Pinpoint the cell where the given text exists, returning its (x, y) midpoint coordinate. 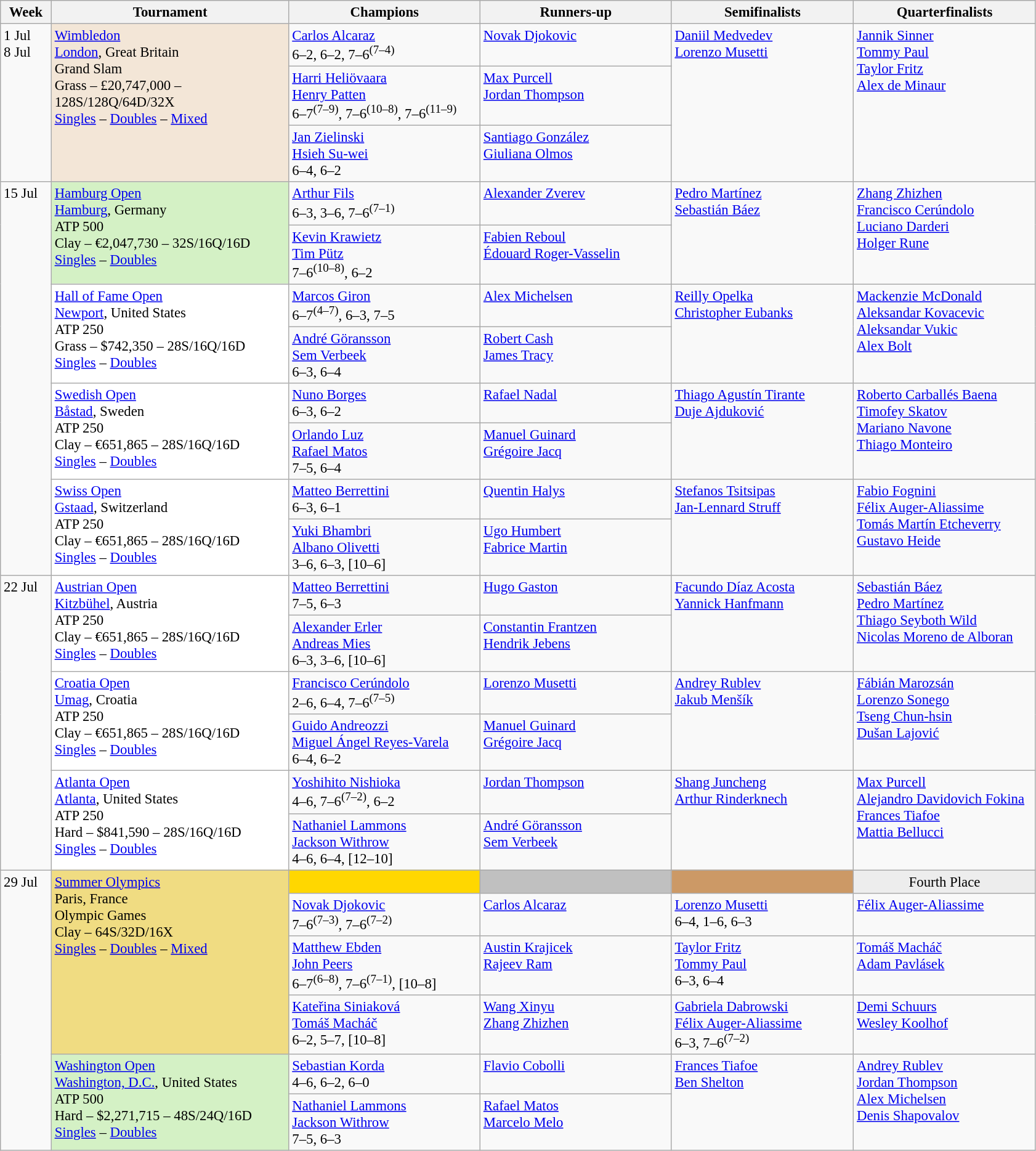
Semifinalists (763, 12)
Tomáš Macháč Adam Pavlásek (945, 966)
Demi Schuurs Wesley Koolhof (945, 1025)
Orlando Luz Rafael Matos 7–5, 6–4 (384, 451)
Mackenzie McDonald Aleksandar Kovacevic Aleksandar Vukic Alex Bolt (945, 334)
Alexander Zverev (577, 203)
Lorenzo Musetti (577, 693)
Fábián Marozsán Lorenzo Sonego Tseng Chun-hsin Dušan Lajović (945, 721)
Félix Auger-Aliassime (945, 914)
André Göransson Sem Verbeek (577, 842)
André Göransson Sem Verbeek 6–3, 6–4 (384, 355)
Frances Tiafoe Ben Shelton (763, 1102)
Daniil Medvedev Lorenzo Musetti (763, 104)
Pedro Martínez Sebastián Báez (763, 233)
Marcos Giron 6–7(4–7), 6–3, 7–5 (384, 306)
Nuno Borges 6–3, 6–2 (384, 403)
Austrian OpenKitzbühel, AustriaATP 250Clay – €651,865 – 28S/16Q/16DSingles – Doubles (170, 624)
Yuki Bhambri Albano Olivetti 3–6, 6–3, [10–6] (384, 547)
Rafael Matos Marcelo Melo (577, 1123)
Fourth Place (945, 882)
Harri Heliövaara Henry Patten 6–7(7–9), 7–6(10–8), 7–6(11–9) (384, 96)
Rafael Nadal (577, 403)
Lorenzo Musetti 6–4, 1–6, 6–3 (763, 914)
Wang Xinyu Zhang Zhizhen (577, 1025)
Quarterfinalists (945, 12)
Jannik Sinner Tommy Paul Taylor Fritz Alex de Minaur (945, 104)
Hall of Fame OpenNewport, United StatesATP 250Grass – $742,350 – 28S/16Q/16DSingles – Doubles (170, 334)
Swiss OpenGstaad, SwitzerlandATP 250Clay – €651,865 – 28S/16Q/16DSingles – Doubles (170, 527)
Matteo Berrettini 7–5, 6–3 (384, 595)
Reilly Opelka Christopher Eubanks (763, 334)
Quentin Halys (577, 499)
15 Jul (26, 380)
Robert Cash James Tracy (577, 355)
Max Purcell Jordan Thompson (577, 96)
Week (26, 12)
Max Purcell Alejandro Davidovich Fokina Frances Tiafoe Mattia Bellucci (945, 821)
Matteo Berrettini 6–3, 6–1 (384, 499)
Hamburg OpenHamburg, GermanyATP 500Clay – €2,047,730 – 32S/16Q/16DSingles – Doubles (170, 233)
Washington OpenWashington, D.C., United StatesATP 500Hard – $2,271,715 – 48S/24Q/16DSingles – Doubles (170, 1102)
Swedish OpenBåstad, SwedenATP 250Clay – €651,865 – 28S/16Q/16DSingles – Doubles (170, 431)
Shang Juncheng Arthur Rinderknech (763, 821)
Constantin Frantzen Hendrik Jebens (577, 644)
Kateřina Siniaková Tomáš Macháč 6–2, 5–7, [10–8] (384, 1025)
Ugo Humbert Fabrice Martin (577, 547)
WimbledonLondon, Great BritainGrand SlamGrass – £20,747,000 – 128S/128Q/64D/32XSingles – Doubles – Mixed (170, 104)
Runners-up (577, 12)
Flavio Cobolli (577, 1075)
Francisco Cerúndolo 2–6, 6–4, 7–6(7–5) (384, 693)
Thiago Agustín Tirante Duje Ajduković (763, 431)
Tournament (170, 12)
Sebastián Báez Pedro Martínez Thiago Seyboth Wild Nicolas Moreno de Alboran (945, 624)
Fabio Fognini Félix Auger-Aliassime Tomás Martín Etcheverry Gustavo Heide (945, 527)
Austin Krajicek Rajeev Ram (577, 966)
Stefanos Tsitsipas Jan-Lennard Struff (763, 527)
Carlos Alcaraz (577, 914)
Champions (384, 12)
Arthur Fils 6–3, 3–6, 7–6(7–1) (384, 203)
Andrey Rublev Jordan Thompson Alex Michelsen Denis Shapovalov (945, 1102)
Atlanta OpenAtlanta, United StatesATP 250Hard – $841,590 – 28S/16Q/16DSingles – Doubles (170, 821)
Novak Djokovic 7–6(7–3), 7–6(7–2) (384, 914)
Summer OlympicsParis, FranceOlympic GamesClay – 64S/32D/16XSingles – Doubles – Mixed (170, 962)
Nathaniel Lammons Jackson Withrow 4–6, 6–4, [12–10] (384, 842)
Alex Michelsen (577, 306)
Fabien Reboul Édouard Roger-Vasselin (577, 254)
Santiago González Giuliana Olmos (577, 154)
Carlos Alcaraz 6–2, 6–2, 7–6(7–4) (384, 46)
Taylor Fritz Tommy Paul 6–3, 6–4 (763, 966)
Zhang Zhizhen Francisco Cerúndolo Luciano Darderi Holger Rune (945, 233)
Matthew Ebden John Peers 6–7(6–8), 7–6(7–1), [10–8] (384, 966)
Jan Zielinski Hsieh Su-wei 6–4, 6–2 (384, 154)
29 Jul (26, 1011)
Kevin Krawietz Tim Pütz 7–6(10–8), 6–2 (384, 254)
Andrey Rublev Jakub Menšík (763, 721)
Nathaniel Lammons Jackson Withrow 7–5, 6–3 (384, 1123)
Hugo Gaston (577, 595)
Yoshihito Nishioka 4–6, 7–6(7–2), 6–2 (384, 792)
Alexander Erler Andreas Mies 6–3, 3–6, [10–6] (384, 644)
1 Jul8 Jul (26, 104)
Sebastian Korda 4–6, 6–2, 6–0 (384, 1075)
Novak Djokovic (577, 46)
Croatia OpenUmag, CroatiaATP 250Clay – €651,865 – 28S/16Q/16DSingles – Doubles (170, 721)
Gabriela Dabrowski Félix Auger-Aliassime 6–3, 7–6(7–2) (763, 1025)
Roberto Carballés Baena Timofey Skatov Mariano Navone Thiago Monteiro (945, 431)
22 Jul (26, 723)
Guido Andreozzi Miguel Ángel Reyes-Varela 6–4, 6–2 (384, 742)
Jordan Thompson (577, 792)
Facundo Díaz Acosta Yannick Hanfmann (763, 624)
